Find where the given text appears and provide that cell's center as [X, Y] coordinate. 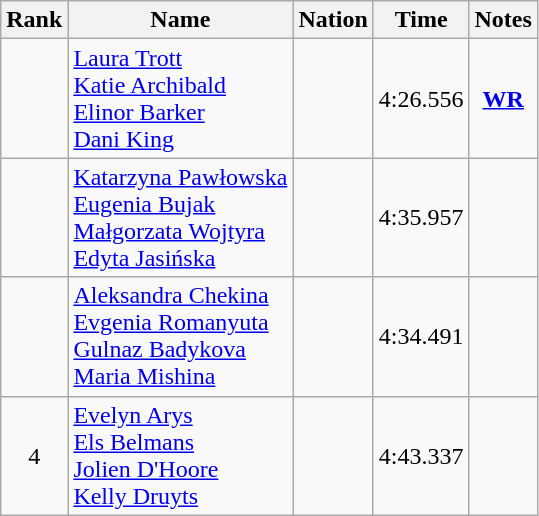
4:43.337 [421, 456]
WR [503, 98]
Notes [503, 20]
Evelyn ArysEls BelmansJolien D'HooreKelly Druyts [180, 456]
4:26.556 [421, 98]
Time [421, 20]
4:35.957 [421, 218]
Nation [333, 20]
4 [34, 456]
Rank [34, 20]
Laura TrottKatie ArchibaldElinor BarkerDani King [180, 98]
Katarzyna PawłowskaEugenia Bujak Małgorzata WojtyraEdyta Jasińska [180, 218]
Aleksandra ChekinaEvgenia RomanyutaGulnaz BadykovaMaria Mishina [180, 336]
Name [180, 20]
4:34.491 [421, 336]
